Determine the (X, Y) coordinate at the center of the cell enclosing the given text.  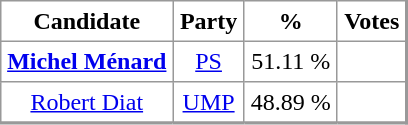
51.11 % (290, 61)
Robert Diat (86, 102)
Votes (372, 21)
Candidate (86, 21)
UMP (208, 102)
48.89 % (290, 102)
PS (208, 61)
% (290, 21)
Party (208, 21)
Michel Ménard (86, 61)
